For the text-containing cell, return its midpoint in [X, Y] coordinate format. 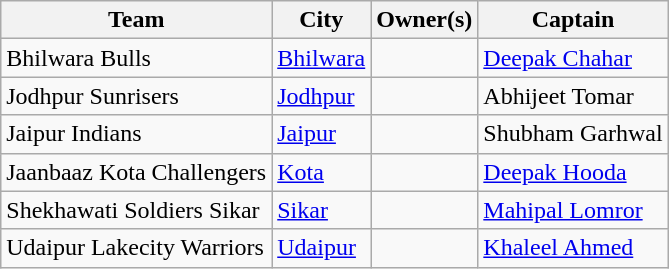
Kota [322, 172]
Abhijeet Tomar [573, 96]
Jodhpur Sunrisers [136, 96]
Jaipur Indians [136, 134]
Jaipur [322, 134]
Deepak Hooda [573, 172]
Captain [573, 20]
Mahipal Lomror [573, 210]
Shekhawati Soldiers Sikar [136, 210]
Shubham Garhwal [573, 134]
Jodhpur [322, 96]
City [322, 20]
Sikar [322, 210]
Owner(s) [424, 20]
Udaipur Lakecity Warriors [136, 248]
Khaleel Ahmed [573, 248]
Jaanbaaz Kota Challengers [136, 172]
Udaipur [322, 248]
Bhilwara [322, 58]
Team [136, 20]
Bhilwara Bulls [136, 58]
Deepak Chahar [573, 58]
